Scan for the cell matching the given text and deliver its [x, y] coordinate at center. 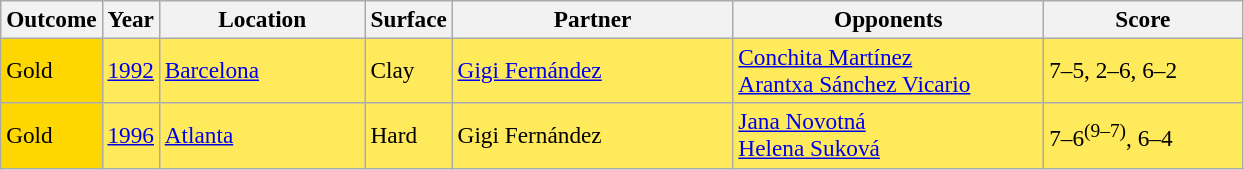
Opponents [888, 19]
Conchita Martínez Arantxa Sánchez Vicario [888, 70]
Partner [592, 19]
1992 [130, 70]
Score [1143, 19]
7–5, 2–6, 6–2 [1143, 70]
Atlanta [262, 136]
Clay [408, 70]
Barcelona [262, 70]
Jana Novotná Helena Suková [888, 136]
Year [130, 19]
Outcome [52, 19]
1996 [130, 136]
Location [262, 19]
Hard [408, 136]
7–6(9–7), 6–4 [1143, 136]
Surface [408, 19]
